Determine the (X, Y) coordinate at the center of the cell enclosing the given text.  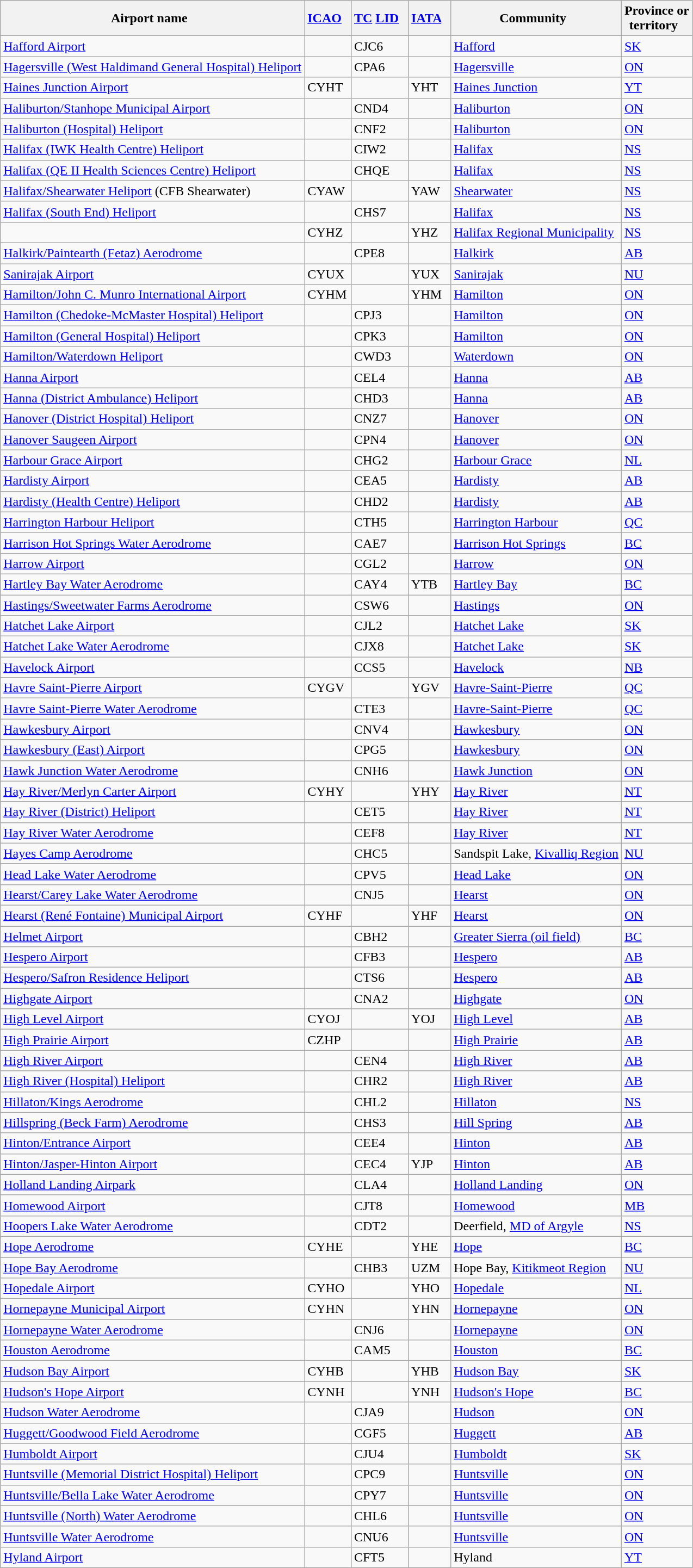
Hanna Airport (152, 377)
Hay River (District) Heliport (152, 812)
Hudson Bay (536, 1371)
Haines Junction (536, 88)
Hudson Water Aerodrome (152, 1412)
Hamilton (Chedoke-McMaster Hospital) Heliport (152, 315)
YAW (430, 191)
Halifax (South End) Heliport (152, 212)
Hawkesbury Airport (152, 729)
Huntsville (Memorial District Hospital) Heliport (152, 1474)
YUX (430, 274)
Hawk Junction Water Aerodrome (152, 771)
Hoopers Lake Water Aerodrome (152, 1226)
Hearst/Carey Lake Water Aerodrome (152, 895)
CJX8 (380, 647)
CYUX (328, 274)
YHZ (430, 232)
CHC5 (380, 853)
Hastings/Sweetwater Farms Aerodrome (152, 605)
Huntsville Water Aerodrome (152, 1536)
CZHP (328, 1040)
Hornepayne Water Aerodrome (152, 1330)
CYHZ (328, 232)
CEC4 (380, 1164)
CPV5 (380, 874)
Community (536, 18)
Hamilton (General Hospital) Heliport (152, 336)
CHD3 (380, 398)
Highgate Airport (152, 999)
YJP (430, 1164)
UZM (430, 1268)
Hagersville (West Haldimand General Hospital) Heliport (152, 67)
ICAO (328, 18)
CPK3 (380, 336)
CTH5 (380, 522)
Shearwater (536, 191)
Hafford Airport (152, 46)
CBH2 (380, 936)
CYHE (328, 1247)
Huntsville/Bella Lake Water Aerodrome (152, 1495)
Hay River/Merlyn Carter Airport (152, 791)
Houston Aerodrome (152, 1350)
Hinton/Jasper-Hinton Airport (152, 1164)
CJT8 (380, 1205)
CNJ6 (380, 1330)
Halkirk/Paintearth (Fetaz) Aerodrome (152, 253)
CJL2 (380, 626)
Hanover (District Hospital) Heliport (152, 419)
CAM5 (380, 1350)
Hay River Water Aerodrome (152, 833)
Hanna (District Ambulance) Heliport (152, 398)
Halifax (IWK Health Centre) Heliport (152, 150)
Harrington Harbour (536, 522)
Haliburton (Hospital) Heliport (152, 129)
Hartley Bay Water Aerodrome (152, 584)
CFB3 (380, 957)
CPC9 (380, 1474)
YHO (430, 1288)
Hatchet Lake Water Aerodrome (152, 647)
CYHN (328, 1309)
Homewood Airport (152, 1205)
Hafford (536, 46)
Houston (536, 1350)
Hudson's Hope (536, 1392)
CHR2 (380, 1081)
Sanirajak Airport (152, 274)
Head Lake Water Aerodrome (152, 874)
CHQE (380, 170)
Hawk Junction (536, 771)
Hillaton (536, 1102)
CEF8 (380, 833)
Helmet Airport (152, 936)
CET5 (380, 812)
CNH6 (380, 771)
CYHB (328, 1371)
Hastings (536, 605)
Hagersville (536, 67)
CPE8 (380, 253)
YTB (430, 584)
CYHF (328, 915)
CEN4 (380, 1061)
Hamilton/John C. Munro International Airport (152, 295)
CWD3 (380, 357)
CEA5 (380, 481)
Harrison Hot Springs Water Aerodrome (152, 543)
Harrow (536, 563)
TC LID (380, 18)
Harrison Hot Springs (536, 543)
CCS5 (380, 667)
YHB (430, 1371)
CYHM (328, 295)
CHS3 (380, 1123)
CHD2 (380, 501)
CHL6 (380, 1516)
CNF2 (380, 129)
NB (657, 667)
YNH (430, 1392)
CYHY (328, 791)
CIW2 (380, 150)
Hatchet Lake Airport (152, 626)
Haliburton/Stanhope Municipal Airport (152, 108)
CPY7 (380, 1495)
CHG2 (380, 460)
YHF (430, 915)
IATA (430, 18)
Hayes Camp Aerodrome (152, 853)
Hardisty Airport (152, 481)
CFT5 (380, 1557)
Highgate (536, 999)
Havre Saint-Pierre Airport (152, 688)
YHM (430, 295)
YOJ (430, 1019)
Hespero Airport (152, 957)
Hespero/Safron Residence Heliport (152, 978)
YHT (430, 88)
CHL2 (380, 1102)
CNA2 (380, 999)
Hinton/Entrance Airport (152, 1143)
Huggett (536, 1433)
CYHT (328, 88)
Sanirajak (536, 274)
Halifax (QE II Health Sciences Centre) Heliport (152, 170)
Harrow Airport (152, 563)
Hearst (René Fontaine) Municipal Airport (152, 915)
Humboldt (536, 1454)
MB (657, 1205)
Sandspit Lake, Kivalliq Region (536, 853)
Hawkesbury (East) Airport (152, 750)
Havre Saint-Pierre Water Aerodrome (152, 709)
CYAW (328, 191)
Hillspring (Beck Farm) Aerodrome (152, 1123)
CNZ7 (380, 419)
High Level Airport (152, 1019)
CTE3 (380, 709)
CHS7 (380, 212)
CTS6 (380, 978)
CPA6 (380, 67)
YGV (430, 688)
Deerfield, MD of Argyle (536, 1226)
Province orterritory (657, 18)
Hope Bay, Kitikmeot Region (536, 1268)
Holland Landing (536, 1185)
Hopedale Airport (152, 1288)
YHN (430, 1309)
Hyland (536, 1557)
High Prairie (536, 1040)
CJU4 (380, 1454)
Hope Aerodrome (152, 1247)
Hardisty (Health Centre) Heliport (152, 501)
CNV4 (380, 729)
CYGV (328, 688)
CJA9 (380, 1412)
Harrington Harbour Heliport (152, 522)
Holland Landing Airpark (152, 1185)
YHE (430, 1247)
Hope (536, 1247)
CHB3 (380, 1268)
Hope Bay Aerodrome (152, 1268)
Hyland Airport (152, 1557)
Halkirk (536, 253)
CPN4 (380, 439)
CNU6 (380, 1536)
Hill Spring (536, 1123)
CGL2 (380, 563)
CGF5 (380, 1433)
CYHO (328, 1288)
Airport name (152, 18)
Harbour Grace (536, 460)
Halifax/Shearwater Heliport (CFB Shearwater) (152, 191)
CYOJ (328, 1019)
Humboldt Airport (152, 1454)
Haines Junction Airport (152, 88)
Halifax Regional Municipality (536, 232)
Hamilton/Waterdown Heliport (152, 357)
Huntsville (North) Water Aerodrome (152, 1516)
CNJ5 (380, 895)
YHY (430, 791)
CEE4 (380, 1143)
CJC6 (380, 46)
Greater Sierra (oil field) (536, 936)
Hudson Bay Airport (152, 1371)
CYNH (328, 1392)
CLA4 (380, 1185)
Hudson (536, 1412)
CAY4 (380, 584)
CSW6 (380, 605)
Hillaton/Kings Aerodrome (152, 1102)
Homewood (536, 1205)
Hornepayne Municipal Airport (152, 1309)
CDT2 (380, 1226)
Huggett/Goodwood Field Aerodrome (152, 1433)
CAE7 (380, 543)
Hartley Bay (536, 584)
Hopedale (536, 1288)
Head Lake (536, 874)
CPG5 (380, 750)
CPJ3 (380, 315)
High Prairie Airport (152, 1040)
High River (Hospital) Heliport (152, 1081)
Hudson's Hope Airport (152, 1392)
CND4 (380, 108)
Harbour Grace Airport (152, 460)
Havelock Airport (152, 667)
High River Airport (152, 1061)
Hanover Saugeen Airport (152, 439)
Havelock (536, 667)
Waterdown (536, 357)
High Level (536, 1019)
CEL4 (380, 377)
